Return [x, y] of the center of cell containing provided text 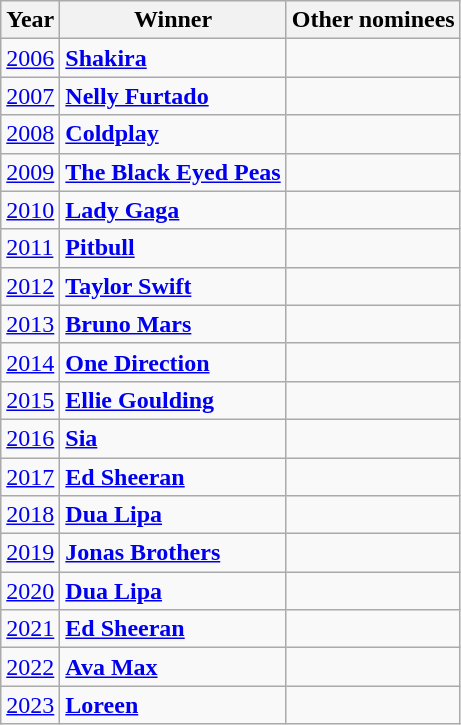
2011 [30, 248]
2021 [30, 629]
2008 [30, 134]
2023 [30, 705]
Sia [173, 438]
2007 [30, 96]
Nelly Furtado [173, 96]
2017 [30, 477]
2013 [30, 324]
Ellie Goulding [173, 400]
Pitbull [173, 248]
Taylor Swift [173, 286]
2016 [30, 438]
2006 [30, 58]
Coldplay [173, 134]
Loreen [173, 705]
Bruno Mars [173, 324]
2022 [30, 667]
Jonas Brothers [173, 553]
Winner [173, 20]
Lady Gaga [173, 210]
Year [30, 20]
2019 [30, 553]
The Black Eyed Peas [173, 172]
2012 [30, 286]
Shakira [173, 58]
2020 [30, 591]
Other nominees [373, 20]
Ava Max [173, 667]
2015 [30, 400]
2010 [30, 210]
2014 [30, 362]
One Direction [173, 362]
2018 [30, 515]
2009 [30, 172]
